Capture the cell that displays the provided text and extract its (x, y) central coordinate. 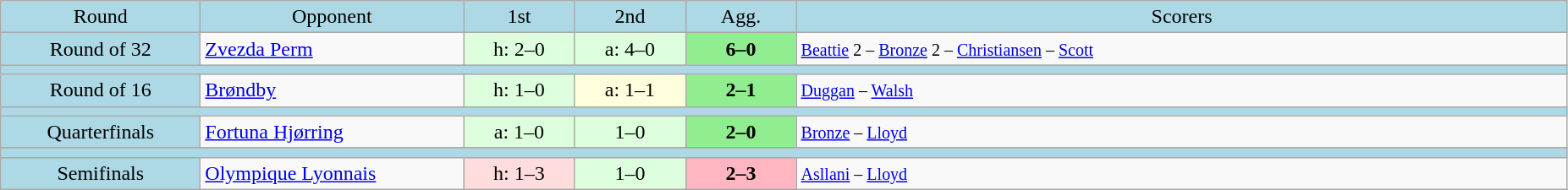
Opponent (332, 17)
Round of 32 (101, 49)
Round (101, 17)
a: 4–0 (630, 49)
Round of 16 (101, 90)
Fortuna Hjørring (332, 132)
6–0 (741, 49)
2–1 (741, 90)
Duggan – Walsh (1181, 90)
2–0 (741, 132)
Olympique Lyonnais (332, 173)
1st (520, 17)
Bronze – Lloyd (1181, 132)
Brøndby (332, 90)
a: 1–0 (520, 132)
2nd (630, 17)
Beattie 2 – Bronze 2 – Christiansen – Scott (1181, 49)
Zvezda Perm (332, 49)
h: 1–0 (520, 90)
Quarterfinals (101, 132)
Semifinals (101, 173)
2–3 (741, 173)
a: 1–1 (630, 90)
h: 2–0 (520, 49)
Agg. (741, 17)
Asllani – Lloyd (1181, 173)
h: 1–3 (520, 173)
Scorers (1181, 17)
